For the text-containing cell, return its midpoint in [x, y] coordinate format. 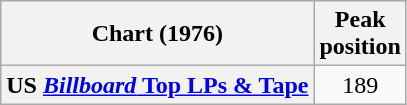
Peakposition [360, 34]
US Billboard Top LPs & Tape [158, 85]
Chart (1976) [158, 34]
189 [360, 85]
